Identify which cell holds the provided text, then report its (X, Y) central coordinate. 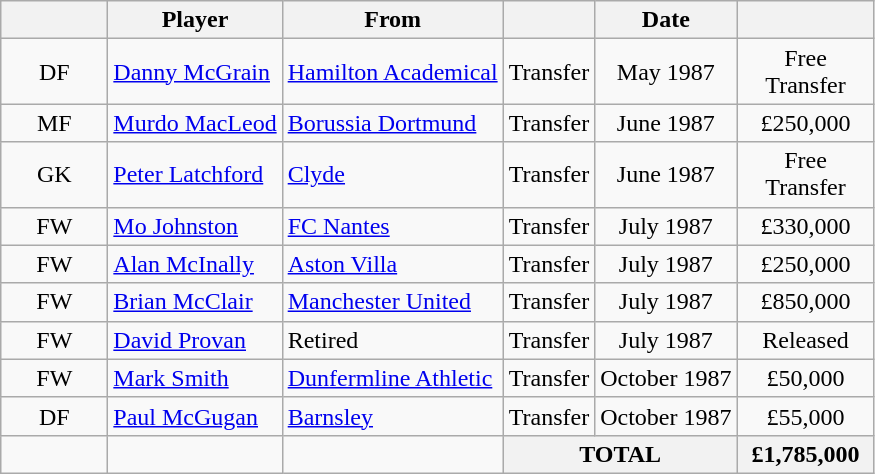
Aston Villa (392, 264)
Manchester United (392, 302)
FC Nantes (392, 226)
Mark Smith (195, 378)
From (392, 20)
May 1987 (666, 72)
£55,000 (806, 416)
Peter Latchford (195, 174)
£1,785,000 (806, 454)
TOTAL (620, 454)
Borussia Dortmund (392, 123)
£330,000 (806, 226)
Released (806, 340)
GK (54, 174)
MF (54, 123)
Brian McClair (195, 302)
Murdo MacLeod (195, 123)
Mo Johnston (195, 226)
David Provan (195, 340)
Retired (392, 340)
Player (195, 20)
£50,000 (806, 378)
Danny McGrain (195, 72)
Clyde (392, 174)
Date (666, 20)
Dunfermline Athletic (392, 378)
Barnsley (392, 416)
Alan McInally (195, 264)
Paul McGugan (195, 416)
£850,000 (806, 302)
Hamilton Academical (392, 72)
